Output the [X, Y] coordinate of the center of the cell containing the given text.  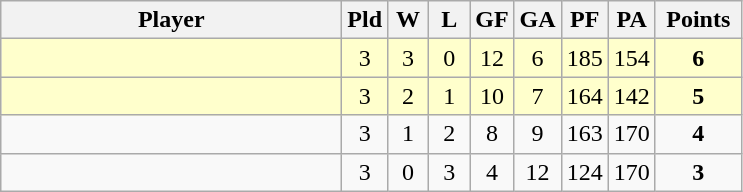
163 [584, 134]
9 [538, 134]
Points [698, 20]
W [408, 20]
GF [492, 20]
GA [538, 20]
Player [172, 20]
Pld [365, 20]
154 [632, 58]
142 [632, 96]
8 [492, 134]
164 [584, 96]
124 [584, 172]
L [450, 20]
10 [492, 96]
PF [584, 20]
185 [584, 58]
7 [538, 96]
5 [698, 96]
PA [632, 20]
